From the cell containing the given text, extract its center point as (x, y) coordinate. 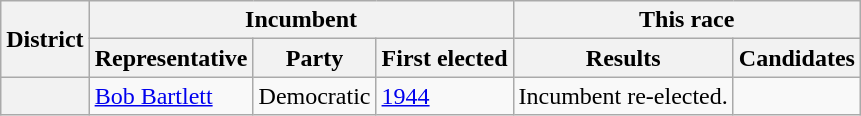
This race (686, 20)
District (45, 39)
First elected (444, 58)
Party (314, 58)
Bob Bartlett (171, 96)
Democratic (314, 96)
Representative (171, 58)
Results (623, 58)
1944 (444, 96)
Incumbent (301, 20)
Incumbent re-elected. (623, 96)
Candidates (796, 58)
